Return (x, y) of the center of cell containing provided text 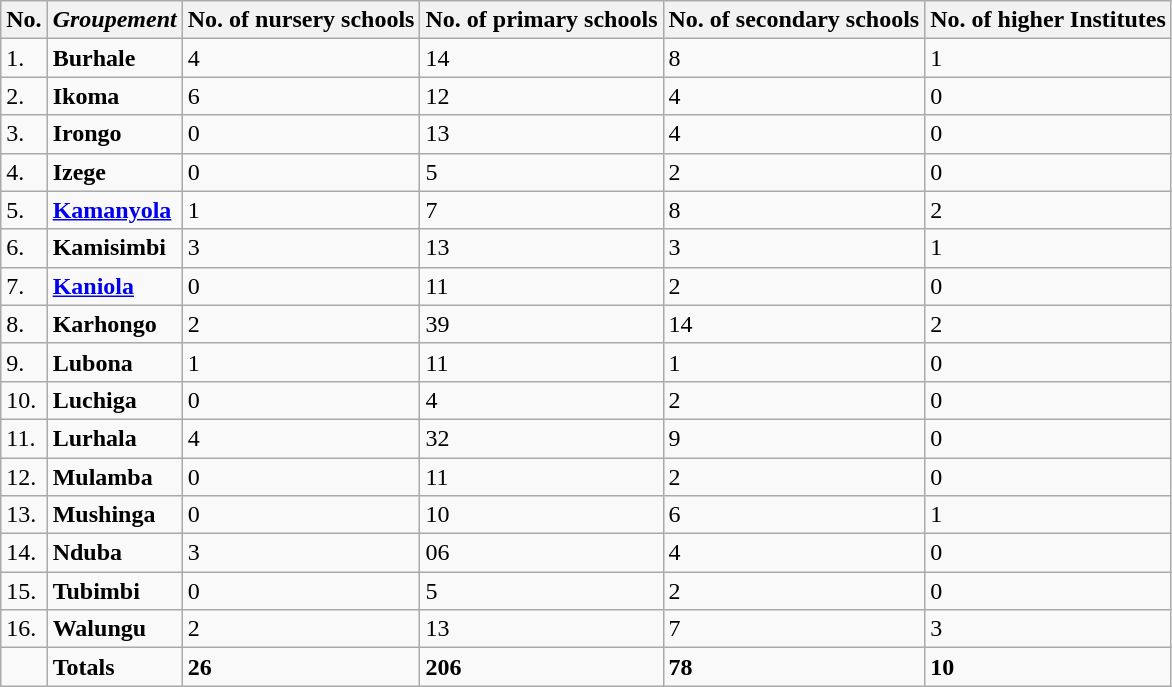
Lurhala (114, 438)
No. (24, 20)
10. (24, 400)
No. of nursery schools (301, 20)
6. (24, 248)
Luchiga (114, 400)
14. (24, 553)
1. (24, 58)
4. (24, 172)
3. (24, 134)
78 (794, 667)
Kamanyola (114, 210)
5. (24, 210)
No. of secondary schools (794, 20)
11. (24, 438)
39 (542, 324)
Lubona (114, 362)
Ikoma (114, 96)
Nduba (114, 553)
Walungu (114, 629)
2. (24, 96)
Izege (114, 172)
206 (542, 667)
Groupement (114, 20)
Burhale (114, 58)
Mulamba (114, 477)
Kaniola (114, 286)
Kamisimbi (114, 248)
No. of primary schools (542, 20)
7. (24, 286)
13. (24, 515)
No. of higher Institutes (1048, 20)
9 (794, 438)
Karhongo (114, 324)
26 (301, 667)
Tubimbi (114, 591)
12 (542, 96)
06 (542, 553)
15. (24, 591)
9. (24, 362)
16. (24, 629)
8. (24, 324)
Totals (114, 667)
Irongo (114, 134)
32 (542, 438)
Mushinga (114, 515)
12. (24, 477)
